Determine the (x, y) coordinate at the center of the cell enclosing the given text.  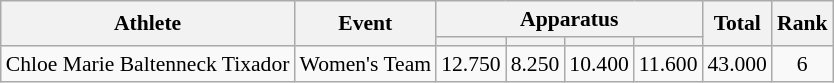
Women's Team (365, 64)
6 (802, 64)
Apparatus (569, 19)
10.400 (598, 64)
Chloe Marie Baltenneck Tixador (148, 64)
8.250 (536, 64)
Total (736, 24)
Event (365, 24)
12.750 (470, 64)
Athlete (148, 24)
43.000 (736, 64)
Rank (802, 24)
11.600 (668, 64)
